Find where the given text appears and provide that cell's center as [x, y] coordinate. 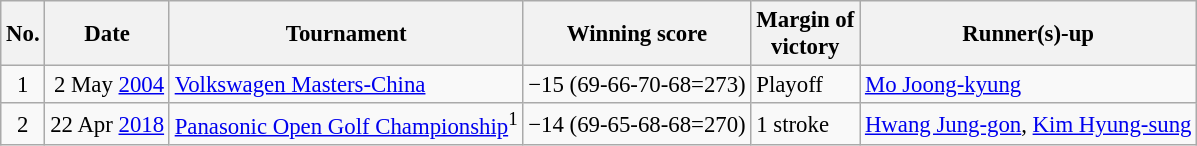
Winning score [637, 34]
1 [23, 85]
2 [23, 124]
Playoff [806, 85]
−14 (69-65-68-68=270) [637, 124]
Hwang Jung-gon, Kim Hyung-sung [1028, 124]
−15 (69-66-70-68=273) [637, 85]
Volkswagen Masters-China [346, 85]
1 stroke [806, 124]
Date [107, 34]
Panasonic Open Golf Championship1 [346, 124]
Margin ofvictory [806, 34]
Mo Joong-kyung [1028, 85]
2 May 2004 [107, 85]
No. [23, 34]
Runner(s)-up [1028, 34]
22 Apr 2018 [107, 124]
Tournament [346, 34]
